Capture the cell that displays the provided text and extract its (X, Y) central coordinate. 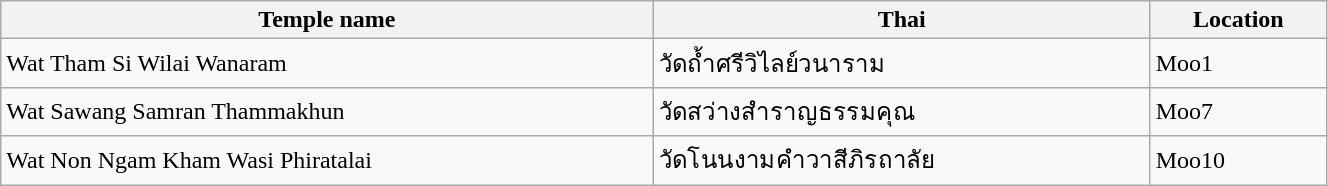
Moo7 (1238, 112)
Location (1238, 20)
Moo10 (1238, 160)
วัดถ้ำศรีวิไลย์วนาราม (902, 64)
Wat Non Ngam Kham Wasi Phiratalai (327, 160)
Temple name (327, 20)
Moo1 (1238, 64)
Wat Tham Si Wilai Wanaram (327, 64)
Wat Sawang Samran Thammakhun (327, 112)
วัดโนนงามคำวาสีภิรถาลัย (902, 160)
วัดสว่างสำราญธรรมคุณ (902, 112)
Thai (902, 20)
